Scan for the cell matching the given text and deliver its [x, y] coordinate at center. 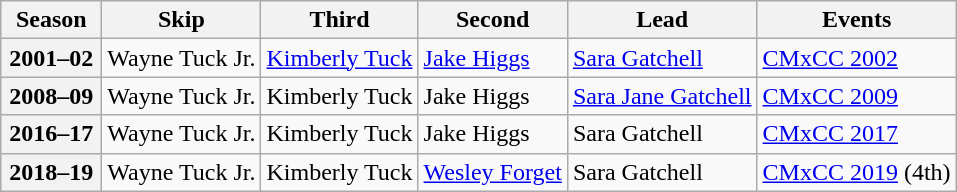
Lead [662, 20]
2016–17 [52, 134]
Events [856, 20]
Wesley Forget [492, 172]
CMxCC 2009 [856, 96]
Sara Jane Gatchell [662, 96]
Season [52, 20]
CMxCC 2002 [856, 58]
CMxCC 2017 [856, 134]
Third [340, 20]
Second [492, 20]
Skip [182, 20]
2001–02 [52, 58]
2018–19 [52, 172]
2008–09 [52, 96]
CMxCC 2019 (4th) [856, 172]
